Capture the cell that displays the provided text and extract its (x, y) central coordinate. 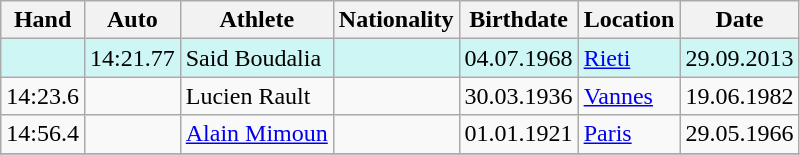
Alain Mimoun (256, 134)
Vannes (629, 96)
29.09.2013 (740, 58)
Athlete (256, 20)
14:56.4 (43, 134)
Location (629, 20)
14:21.77 (132, 58)
14:23.6 (43, 96)
Birthdate (518, 20)
01.01.1921 (518, 134)
29.05.1966 (740, 134)
Hand (43, 20)
Date (740, 20)
Lucien Rault (256, 96)
19.06.1982 (740, 96)
Nationality (396, 20)
Said Boudalia (256, 58)
Rieti (629, 58)
30.03.1936 (518, 96)
Paris (629, 134)
04.07.1968 (518, 58)
Auto (132, 20)
